Extract the (x, y) coordinate from the center of the cell holding the provided text.  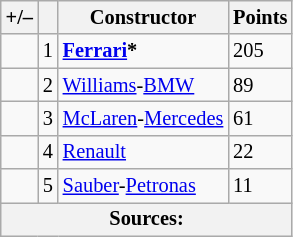
Constructor (143, 17)
Williams-BMW (143, 85)
Renault (143, 152)
61 (260, 118)
1 (48, 51)
+/– (20, 17)
Sauber-Petronas (143, 186)
22 (260, 152)
205 (260, 51)
11 (260, 186)
5 (48, 186)
89 (260, 85)
4 (48, 152)
2 (48, 85)
Sources: (147, 219)
3 (48, 118)
McLaren-Mercedes (143, 118)
Ferrari* (143, 51)
Points (260, 17)
